Identify which cell holds the provided text, then report its [X, Y] central coordinate. 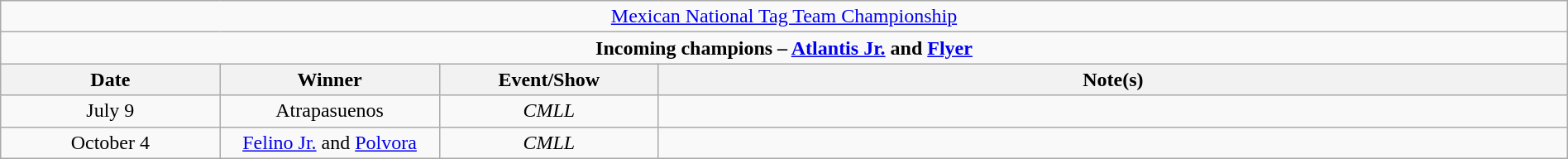
Event/Show [549, 79]
Date [111, 79]
Felino Jr. and Polvora [329, 142]
Mexican National Tag Team Championship [784, 17]
Note(s) [1113, 79]
Winner [329, 79]
July 9 [111, 111]
Incoming champions – Atlantis Jr. and Flyer [784, 48]
October 4 [111, 142]
Atrapasuenos [329, 111]
